From the cell containing the given text, extract its center point as [X, Y] coordinate. 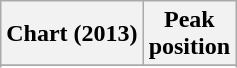
Peak position [189, 34]
Chart (2013) [72, 34]
